Determine the [x, y] coordinate at the center of the cell enclosing the given text.  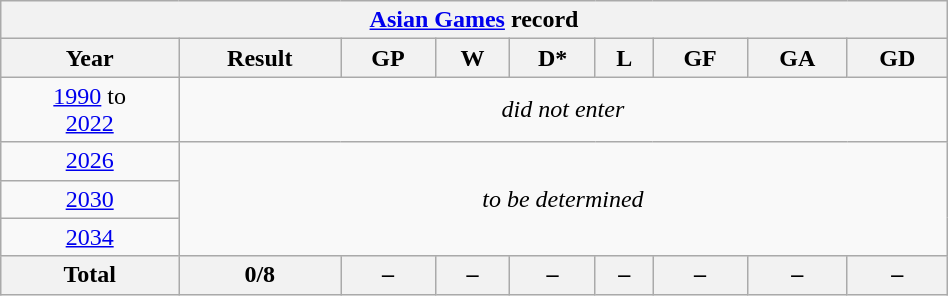
did not enter [564, 110]
Total [90, 275]
D* [553, 58]
2034 [90, 237]
to be determined [564, 199]
Asian Games record [474, 20]
GA [797, 58]
GP [388, 58]
0/8 [260, 275]
GD [897, 58]
Result [260, 58]
Year [90, 58]
L [624, 58]
GF [700, 58]
2026 [90, 161]
W [472, 58]
1990 to 2022 [90, 110]
2030 [90, 199]
